Return [X, Y] of the center of cell containing provided text 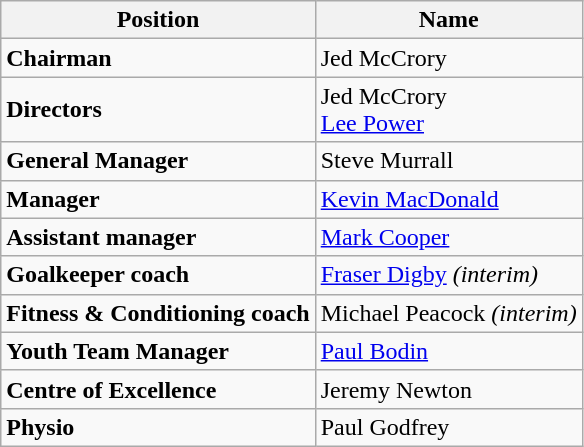
Paul Bodin [448, 351]
Centre of Excellence [158, 389]
Position [158, 20]
Youth Team Manager [158, 351]
Steve Murrall [448, 161]
Kevin MacDonald [448, 199]
Physio [158, 427]
Assistant manager [158, 237]
Fraser Digby (interim) [448, 275]
Jed McCrory Lee Power [448, 110]
Chairman [158, 58]
Mark Cooper [448, 237]
Goalkeeper coach [158, 275]
Manager [158, 199]
Name [448, 20]
Jeremy Newton [448, 389]
General Manager [158, 161]
Fitness & Conditioning coach [158, 313]
Jed McCrory [448, 58]
Directors [158, 110]
Paul Godfrey [448, 427]
Michael Peacock (interim) [448, 313]
